From the cell containing the given text, extract its center point as [x, y] coordinate. 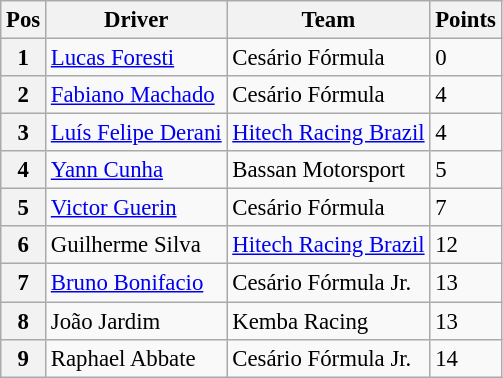
Team [328, 20]
0 [466, 58]
Luís Felipe Derani [136, 133]
Bassan Motorsport [328, 170]
Points [466, 20]
Fabiano Machado [136, 95]
João Jardim [136, 321]
Lucas Foresti [136, 58]
1 [24, 58]
Driver [136, 20]
Kemba Racing [328, 321]
9 [24, 358]
3 [24, 133]
Guilherme Silva [136, 245]
2 [24, 95]
12 [466, 245]
14 [466, 358]
6 [24, 245]
Yann Cunha [136, 170]
Raphael Abbate [136, 358]
8 [24, 321]
Pos [24, 20]
Victor Guerin [136, 208]
Bruno Bonifacio [136, 283]
